Return [X, Y] of the center of cell containing provided text 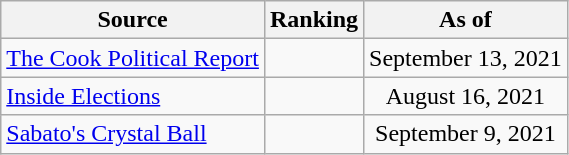
Inside Elections [133, 96]
As of [466, 20]
August 16, 2021 [466, 96]
September 13, 2021 [466, 58]
September 9, 2021 [466, 134]
The Cook Political Report [133, 58]
Sabato's Crystal Ball [133, 134]
Ranking [314, 20]
Source [133, 20]
